Return the [x, y] coordinate for the center point of the cell that contains the specified text.  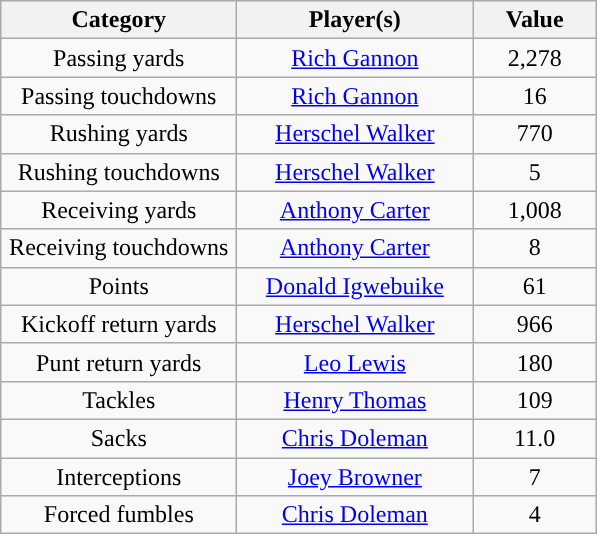
Player(s) [355, 20]
Leo Lewis [355, 362]
Donald Igwebuike [355, 286]
109 [535, 400]
Henry Thomas [355, 400]
4 [535, 515]
Value [535, 20]
Passing yards [119, 58]
770 [535, 134]
5 [535, 172]
11.0 [535, 438]
1,008 [535, 210]
966 [535, 324]
Punt return yards [119, 362]
Interceptions [119, 477]
Rushing touchdowns [119, 172]
Receiving touchdowns [119, 248]
Category [119, 20]
Passing touchdowns [119, 96]
Forced fumbles [119, 515]
Joey Browner [355, 477]
16 [535, 96]
Receiving yards [119, 210]
180 [535, 362]
Rushing yards [119, 134]
61 [535, 286]
Tackles [119, 400]
7 [535, 477]
8 [535, 248]
Points [119, 286]
2,278 [535, 58]
Kickoff return yards [119, 324]
Sacks [119, 438]
